For the text-containing cell, return its midpoint in [x, y] coordinate format. 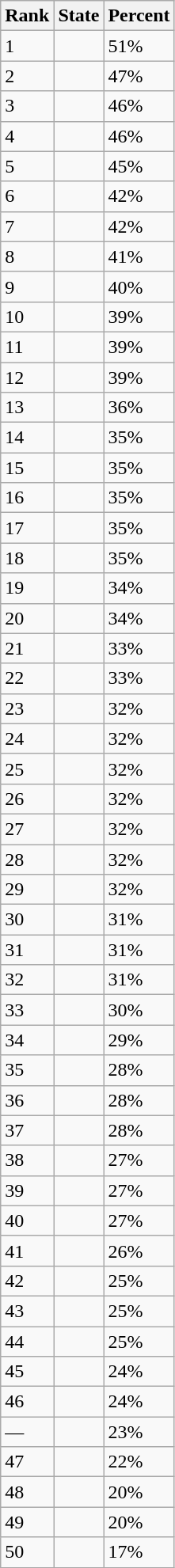
38 [27, 1160]
State [79, 16]
24 [27, 738]
19 [27, 588]
47% [139, 76]
40% [139, 287]
6 [27, 196]
12 [27, 378]
30 [27, 920]
36 [27, 1100]
Rank [27, 16]
11 [27, 347]
40 [27, 1221]
35 [27, 1070]
23 [27, 708]
Percent [139, 16]
15 [27, 468]
20 [27, 618]
13 [27, 408]
31 [27, 950]
2 [27, 76]
47 [27, 1462]
36% [139, 408]
— [27, 1432]
51% [139, 46]
21 [27, 648]
30% [139, 1010]
5 [27, 166]
18 [27, 558]
10 [27, 317]
23% [139, 1432]
42 [27, 1281]
32 [27, 980]
44 [27, 1342]
22 [27, 678]
14 [27, 438]
37 [27, 1130]
29% [139, 1040]
16 [27, 498]
8 [27, 256]
22% [139, 1462]
26 [27, 799]
29 [27, 890]
7 [27, 226]
3 [27, 106]
46 [27, 1402]
39 [27, 1190]
25 [27, 769]
45% [139, 166]
50 [27, 1552]
1 [27, 46]
17% [139, 1552]
49 [27, 1522]
33 [27, 1010]
41% [139, 256]
41 [27, 1251]
48 [27, 1492]
9 [27, 287]
27 [27, 829]
28 [27, 859]
26% [139, 1251]
4 [27, 136]
43 [27, 1311]
34 [27, 1040]
45 [27, 1372]
17 [27, 528]
